Provide the [x, y] coordinate of the cell's center where the given text is located.  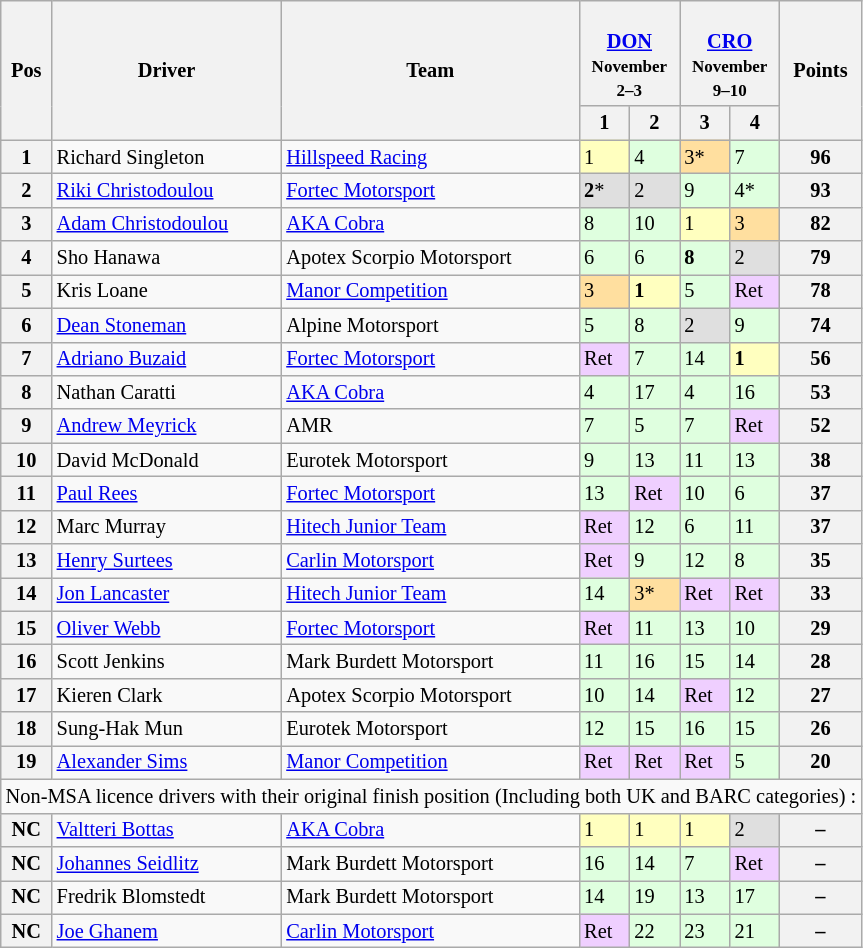
53 [820, 392]
Hillspeed Racing [430, 157]
Fredrik Blomstedt [167, 897]
Paul Rees [167, 493]
CRONovember 9–10 [730, 53]
78 [820, 291]
Kris Loane [167, 291]
27 [820, 695]
Adriano Buzaid [167, 359]
Riki Christodoulou [167, 190]
Valtteri Bottas [167, 830]
38 [820, 460]
20 [820, 762]
Adam Christodoulou [167, 224]
28 [820, 661]
Dean Stoneman [167, 325]
18 [26, 729]
Marc Murray [167, 527]
33 [820, 594]
56 [820, 359]
Joe Ghanem [167, 931]
AMR [430, 426]
35 [820, 561]
4* [755, 190]
26 [820, 729]
Oliver Webb [167, 628]
23 [705, 931]
Andrew Meyrick [167, 426]
Alpine Motorsport [430, 325]
Kieren Clark [167, 695]
82 [820, 224]
22 [654, 931]
Nathan Caratti [167, 392]
93 [820, 190]
Sung-Hak Mun [167, 729]
29 [820, 628]
Jon Lancaster [167, 594]
David McDonald [167, 460]
Johannes Seidlitz [167, 863]
52 [820, 426]
Alexander Sims [167, 762]
Henry Surtees [167, 561]
Scott Jenkins [167, 661]
79 [820, 258]
Sho Hanawa [167, 258]
96 [820, 157]
2* [604, 190]
74 [820, 325]
DONNovember 2–3 [629, 53]
21 [755, 931]
Driver [167, 70]
Team [430, 70]
Pos [26, 70]
Non-MSA licence drivers with their original finish position (Including both UK and BARC categories) : [431, 796]
Points [820, 70]
Richard Singleton [167, 157]
